Scan for the cell matching the given text and deliver its (X, Y) coordinate at center. 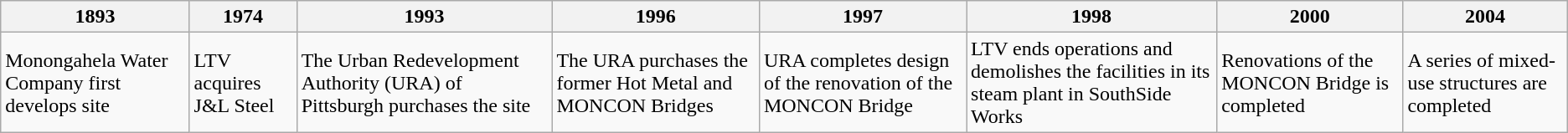
1893 (95, 17)
The URA purchases the former Hot Metal and MONCON Bridges (656, 82)
LTV ends operations and demolishes the facilities in its steam plant in SouthSide Works (1092, 82)
The Urban Redevelopment Authority (URA) of Pittsburgh purchases the site (424, 82)
2004 (1485, 17)
1997 (863, 17)
2000 (1310, 17)
Monongahela Water Company first develops site (95, 82)
1993 (424, 17)
1996 (656, 17)
A series of mixed-use structures are completed (1485, 82)
LTV acquires J&L Steel (243, 82)
Renovations of the MONCON Bridge is completed (1310, 82)
URA completes design of the renovation of the MONCON Bridge (863, 82)
1974 (243, 17)
1998 (1092, 17)
